Detect which cell encompasses the target text, then output its [x, y] center coordinate. 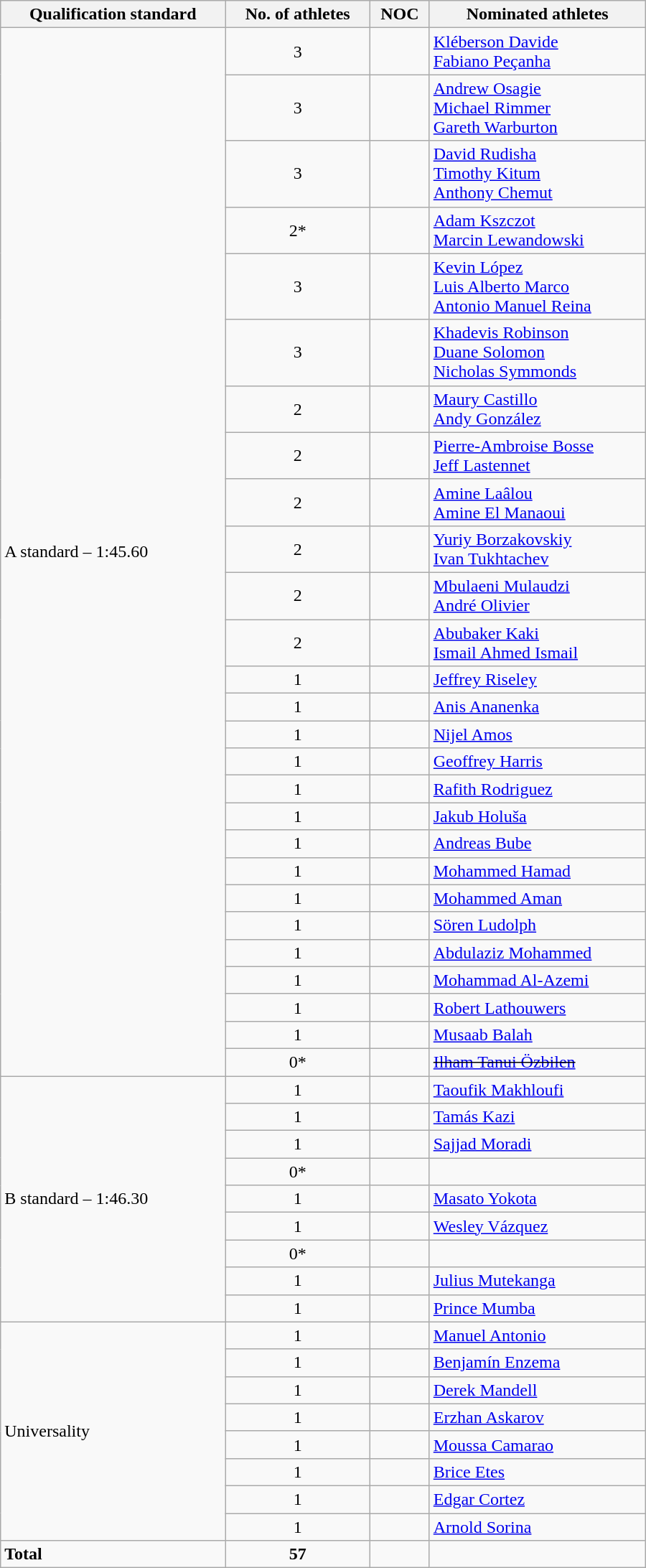
David Rudisha Timothy Kitum Anthony Chemut [537, 174]
Musaab Balah [537, 1035]
B standard – 1:46.30 [113, 1199]
Prince Mumba [537, 1308]
2* [298, 230]
Taoufik Makhloufi [537, 1089]
Manuel Antonio [537, 1335]
Benjamín Enzema [537, 1363]
No. of athletes [298, 14]
Kléberson DavideFabiano Peçanha [537, 52]
57 [298, 1554]
Sören Ludolph [537, 925]
Ilham Tanui Özbilen [537, 1062]
Abubaker KakiIsmail Ahmed Ismail [537, 642]
Derek Mandell [537, 1390]
Julius Mutekanga [537, 1281]
Moussa Camarao [537, 1445]
Khadevis RobinsonDuane SolomonNicholas Symmonds [537, 353]
Mbulaeni MulaudziAndré Olivier [537, 596]
Mohammed Aman [537, 898]
Universality [113, 1431]
NOC [401, 14]
Arnold Sorina [537, 1527]
Jeffrey Riseley [537, 680]
Nijel Amos [537, 734]
A standard – 1:45.60 [113, 552]
Andrew OsagieMichael RimmerGareth Warburton [537, 108]
Abdulaziz Mohammed [537, 953]
Pierre-Ambroise BosseJeff Lastennet [537, 455]
Qualification standard [113, 14]
Robert Lathouwers [537, 1007]
Rafith Rodriguez [537, 789]
Maury CastilloAndy González [537, 409]
Mohammad Al-Azemi [537, 980]
Kevin LópezLuis Alberto MarcoAntonio Manuel Reina [537, 286]
Sajjad Moradi [537, 1144]
Edgar Cortez [537, 1499]
Anis Ananenka [537, 707]
Total [113, 1554]
Adam Kszczot Marcin Lewandowski [537, 230]
Nominated athletes [537, 14]
Masato Yokota [537, 1199]
Mohammed Hamad [537, 871]
Andreas Bube [537, 844]
Tamás Kazi [537, 1117]
Yuriy BorzakovskiyIvan Tukhtachev [537, 549]
Jakub Holuša [537, 816]
Amine LaâlouAmine El Manaoui [537, 503]
Geoffrey Harris [537, 762]
Erzhan Askarov [537, 1417]
Brice Etes [537, 1472]
Wesley Vázquez [537, 1226]
